Pinpoint the cell where the given text exists, returning its (x, y) midpoint coordinate. 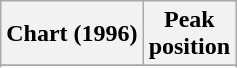
Peakposition (189, 34)
Chart (1996) (72, 34)
